Extract the (X, Y) coordinate from the center of the cell holding the provided text.  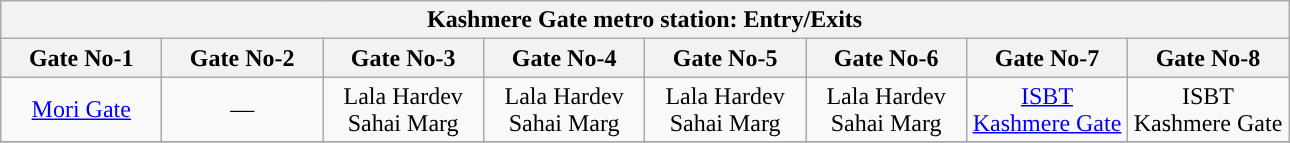
Gate No-5 (726, 58)
Gate No-7 (1048, 58)
— (242, 110)
Gate No-8 (1208, 58)
Gate No-4 (564, 58)
Mori Gate (82, 110)
Kashmere Gate metro station: Entry/Exits (645, 20)
Gate No-1 (82, 58)
Gate No-2 (242, 58)
Gate No-3 (404, 58)
Gate No-6 (886, 58)
